Find where the given text appears and provide that cell's center as [x, y] coordinate. 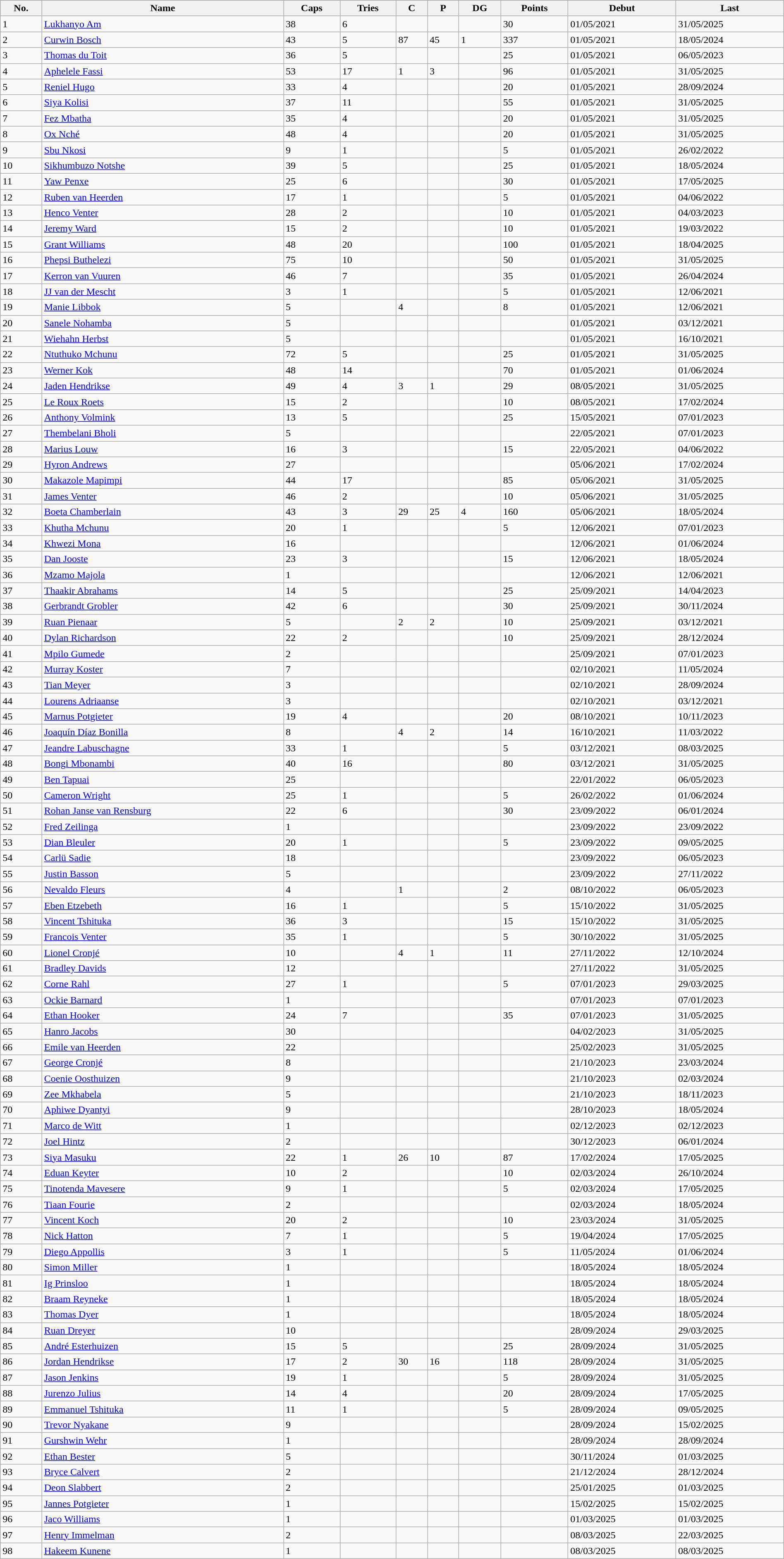
89 [21, 1409]
65 [21, 1031]
56 [21, 889]
Lukhanyo Am [163, 24]
73 [21, 1157]
Dan Jooste [163, 559]
337 [534, 40]
Sbu Nkosi [163, 150]
Yaw Penxe [163, 181]
Braam Reyneke [163, 1299]
58 [21, 921]
Boeta Chamberlain [163, 512]
Vincent Koch [163, 1220]
93 [21, 1472]
Siya Masuku [163, 1157]
Bongi Mbonambi [163, 764]
15/05/2021 [622, 417]
34 [21, 543]
Wiehahn Herbst [163, 339]
Debut [622, 8]
Ruan Dreyer [163, 1330]
André Esterhuizen [163, 1346]
Nick Hatton [163, 1236]
Bradley Davids [163, 968]
JJ van der Mescht [163, 292]
57 [21, 905]
14/04/2023 [729, 591]
77 [21, 1220]
98 [21, 1551]
Ruben van Heerden [163, 197]
22/01/2022 [622, 779]
Simon Miller [163, 1267]
Thembelani Bholi [163, 433]
88 [21, 1393]
21/12/2024 [622, 1472]
Marius Louw [163, 449]
62 [21, 984]
Corne Rahl [163, 984]
George Cronjé [163, 1063]
Jaden Hendrikse [163, 386]
Francois Venter [163, 937]
Tries [368, 8]
Lourens Adriaanse [163, 701]
30/12/2023 [622, 1141]
94 [21, 1488]
Ntuthuko Mchunu [163, 354]
64 [21, 1016]
54 [21, 858]
22/03/2025 [729, 1535]
Lionel Cronjé [163, 952]
Jurenzo Julius [163, 1393]
Mpilo Gumede [163, 653]
Dian Bleuler [163, 842]
Aphelele Fassi [163, 71]
81 [21, 1283]
Manie Libbok [163, 307]
Jason Jenkins [163, 1377]
DG [480, 8]
Marnus Potgieter [163, 717]
18/04/2025 [729, 244]
41 [21, 653]
Trevor Nyakane [163, 1425]
Deon Slabbert [163, 1488]
Nevaldo Fleurs [163, 889]
25/01/2025 [622, 1488]
Ig Prinsloo [163, 1283]
Tinotenda Mavesere [163, 1188]
Werner Kok [163, 370]
30/10/2022 [622, 937]
74 [21, 1173]
P [443, 8]
04/02/2023 [622, 1031]
Marco de Witt [163, 1126]
Makazole Mapimpi [163, 481]
Emile van Heerden [163, 1047]
08/10/2022 [622, 889]
19/04/2024 [622, 1236]
90 [21, 1425]
Tian Meyer [163, 685]
83 [21, 1315]
32 [21, 512]
61 [21, 968]
Gurshwin Wehr [163, 1440]
Cameron Wright [163, 795]
47 [21, 748]
52 [21, 827]
Justin Basson [163, 874]
Thomas du Toit [163, 55]
C [412, 8]
Caps [312, 8]
Bryce Calvert [163, 1472]
Jordan Hendrikse [163, 1362]
No. [21, 8]
04/03/2023 [729, 213]
Carlü Sadie [163, 858]
78 [21, 1236]
51 [21, 811]
Jaco Williams [163, 1519]
63 [21, 1000]
Le Roux Roets [163, 402]
Hyron Andrews [163, 465]
Jannes Potgieter [163, 1504]
66 [21, 1047]
Eben Etzebeth [163, 905]
Reniel Hugo [163, 87]
Fez Mbatha [163, 118]
18/11/2023 [729, 1094]
Mzamo Majola [163, 575]
Eduan Keyter [163, 1173]
Phepsi Buthelezi [163, 260]
Khutha Mchunu [163, 528]
Zee Mkhabela [163, 1094]
Hakeem Kunene [163, 1551]
28/10/2023 [622, 1110]
Name [163, 8]
Murray Koster [163, 669]
Anthony Volmink [163, 417]
160 [534, 512]
21 [21, 339]
Henco Venter [163, 213]
Thomas Dyer [163, 1315]
79 [21, 1252]
Kerron van Vuuren [163, 276]
Joel Hintz [163, 1141]
Tiaan Fourie [163, 1205]
Emmanuel Tshituka [163, 1409]
Ox Nché [163, 134]
19/03/2022 [729, 229]
68 [21, 1078]
118 [534, 1362]
26/04/2024 [729, 276]
Ethan Hooker [163, 1016]
11/03/2022 [729, 732]
86 [21, 1362]
Jeandre Labuschagne [163, 748]
Aphiwe Dyantyi [163, 1110]
Jeremy Ward [163, 229]
Hanro Jacobs [163, 1031]
Gerbrandt Grobler [163, 606]
Joaquín Díaz Bonilla [163, 732]
67 [21, 1063]
08/10/2021 [622, 717]
Ruan Pienaar [163, 622]
69 [21, 1094]
Curwin Bosch [163, 40]
31 [21, 496]
Dylan Richardson [163, 638]
100 [534, 244]
60 [21, 952]
76 [21, 1205]
Thaakir Abrahams [163, 591]
James Venter [163, 496]
Sikhumbuzo Notshe [163, 165]
Henry Immelman [163, 1535]
84 [21, 1330]
Last [729, 8]
Ockie Barnard [163, 1000]
97 [21, 1535]
Points [534, 8]
91 [21, 1440]
95 [21, 1504]
Rohan Janse van Rensburg [163, 811]
92 [21, 1456]
10/11/2023 [729, 717]
82 [21, 1299]
Siya Kolisi [163, 103]
Coenie Oosthuizen [163, 1078]
59 [21, 937]
25/02/2023 [622, 1047]
71 [21, 1126]
Grant Williams [163, 244]
Diego Appollis [163, 1252]
26/10/2024 [729, 1173]
Fred Zeilinga [163, 827]
Khwezi Mona [163, 543]
Ethan Bester [163, 1456]
Ben Tapuai [163, 779]
Sanele Nohamba [163, 323]
12/10/2024 [729, 952]
Vincent Tshituka [163, 921]
